Scan for the cell matching the given text and deliver its [x, y] coordinate at center. 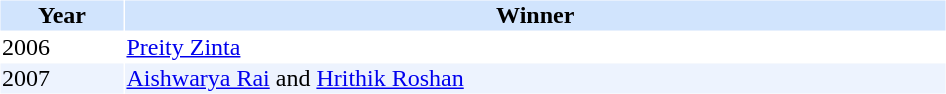
Winner [536, 15]
2006 [62, 47]
Aishwarya Rai and Hrithik Roshan [536, 79]
2007 [62, 79]
Year [62, 15]
Preity Zinta [536, 47]
